Locate the cell with the specified text and output its [x, y] center coordinate. 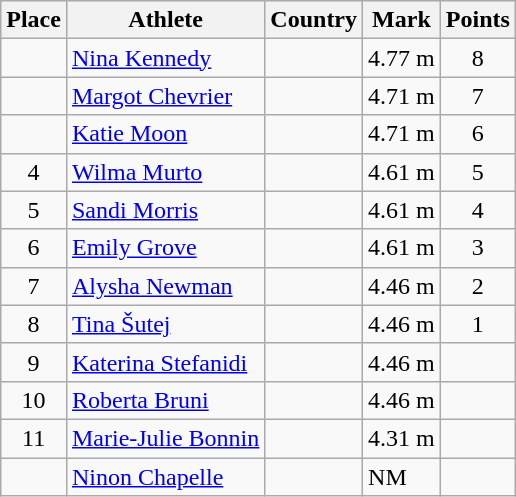
Nina Kennedy [165, 58]
Athlete [165, 20]
9 [34, 362]
Points [478, 20]
10 [34, 400]
Mark [402, 20]
Marie-Julie Bonnin [165, 438]
Ninon Chapelle [165, 477]
Wilma Murto [165, 172]
Tina Šutej [165, 324]
Emily Grove [165, 248]
4.77 m [402, 58]
Margot Chevrier [165, 96]
2 [478, 286]
Alysha Newman [165, 286]
NM [402, 477]
1 [478, 324]
4.31 m [402, 438]
Katie Moon [165, 134]
Sandi Morris [165, 210]
Place [34, 20]
Roberta Bruni [165, 400]
11 [34, 438]
3 [478, 248]
Katerina Stefanidi [165, 362]
Country [314, 20]
